Scan for the cell matching the given text and deliver its [x, y] coordinate at center. 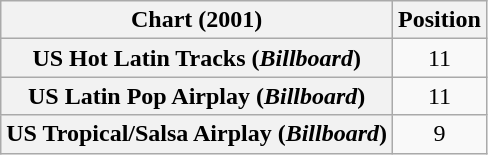
US Latin Pop Airplay (Billboard) [197, 96]
Position [440, 20]
US Tropical/Salsa Airplay (Billboard) [197, 134]
9 [440, 134]
US Hot Latin Tracks (Billboard) [197, 58]
Chart (2001) [197, 20]
